Extract the (x, y) coordinate from the center of the cell holding the provided text.  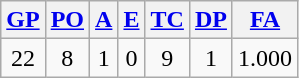
GP (23, 20)
DP (210, 20)
FA (264, 20)
8 (67, 58)
22 (23, 58)
9 (167, 58)
1.000 (264, 58)
E (132, 20)
0 (132, 58)
A (104, 20)
PO (67, 20)
TC (167, 20)
